Find where the given text appears and provide that cell's center as [X, Y] coordinate. 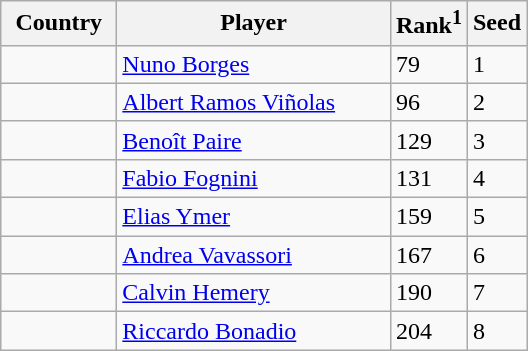
Nuno Borges [254, 64]
Country [59, 24]
167 [428, 255]
Rank1 [428, 24]
3 [496, 140]
8 [496, 331]
Calvin Hemery [254, 293]
129 [428, 140]
Player [254, 24]
Fabio Fognini [254, 178]
4 [496, 178]
2 [496, 102]
1 [496, 64]
Riccardo Bonadio [254, 331]
7 [496, 293]
190 [428, 293]
Albert Ramos Viñolas [254, 102]
79 [428, 64]
Seed [496, 24]
159 [428, 217]
Elias Ymer [254, 217]
204 [428, 331]
6 [496, 255]
Andrea Vavassori [254, 255]
131 [428, 178]
5 [496, 217]
Benoît Paire [254, 140]
96 [428, 102]
